Extract the [x, y] coordinate from the center of the cell holding the provided text.  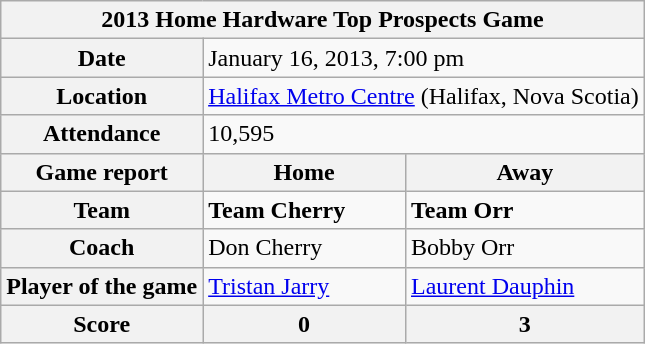
January 16, 2013, 7:00 pm [424, 58]
Coach [102, 248]
Game report [102, 172]
Location [102, 96]
Laurent Dauphin [524, 286]
Team [102, 210]
Player of the game [102, 286]
Halifax Metro Centre (Halifax, Nova Scotia) [424, 96]
Tristan Jarry [304, 286]
Away [524, 172]
0 [304, 324]
Score [102, 324]
2013 Home Hardware Top Prospects Game [322, 20]
Date [102, 58]
10,595 [424, 134]
Team Cherry [304, 210]
Don Cherry [304, 248]
Team Orr [524, 210]
Home [304, 172]
Bobby Orr [524, 248]
3 [524, 324]
Attendance [102, 134]
